Find where the given text appears and provide that cell's center as (X, Y) coordinate. 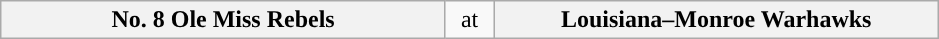
at (470, 20)
Louisiana–Monroe Warhawks (716, 20)
No. 8 Ole Miss Rebels (224, 20)
